Locate the cell with the specified text and output its (x, y) center coordinate. 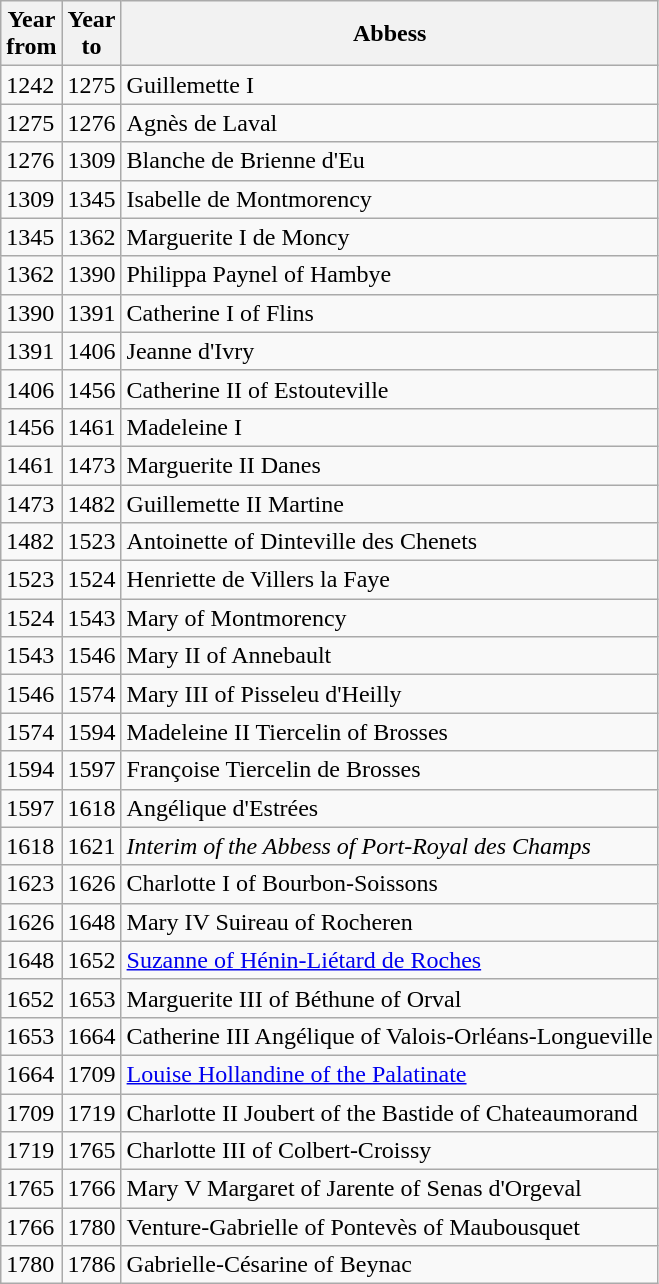
Henriette de Villers la Faye (390, 580)
1786 (92, 1265)
Blanche de Brienne d'Eu (390, 161)
Françoise Tiercelin de Brosses (390, 770)
Charlotte I of Bourbon-Soissons (390, 884)
Madeleine I (390, 427)
Marguerite III of Béthune of Orval (390, 998)
Charlotte III of Colbert-Croissy (390, 1151)
Abbess (390, 34)
Mary of Montmorency (390, 618)
Suzanne of Hénin-Liétard de Roches (390, 960)
Mary III of Pisseleu d'Heilly (390, 694)
Catherine I of Flins (390, 313)
Jeanne d'Ivry (390, 351)
Gabrielle-Césarine of Beynac (390, 1265)
Guillemette I (390, 85)
Interim of the Abbess of Port-Royal des Champs (390, 846)
Charlotte II Joubert of the Bastide of Chateaumorand (390, 1113)
Agnès de Laval (390, 123)
Venture-Gabrielle of Pontevès of Maubousquet (390, 1227)
Guillemette II Martine (390, 503)
1242 (32, 85)
Madeleine II Tiercelin of Brosses (390, 732)
Isabelle de Montmorency (390, 199)
Yearfrom (32, 34)
Catherine II of Estouteville (390, 389)
Yearto (92, 34)
1623 (32, 884)
Angélique d'Estrées (390, 808)
Antoinette of Dinteville des Chenets (390, 542)
Mary II of Annebault (390, 656)
Louise Hollandine of the Palatinate (390, 1074)
Philippa Paynel of Hambye (390, 275)
Marguerite I de Moncy (390, 237)
1621 (92, 846)
Mary IV Suireau of Rocheren (390, 922)
Marguerite II Danes (390, 465)
Mary V Margaret of Jarente of Senas d'Orgeval (390, 1189)
Catherine III Angélique of Valois-Orléans-Longueville (390, 1036)
